Provide the [X, Y] coordinate of the cell's center where the given text is located.  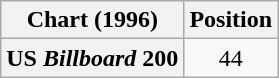
Position [231, 20]
US Billboard 200 [92, 58]
44 [231, 58]
Chart (1996) [92, 20]
